Output the (x, y) coordinate of the center of the cell containing the given text.  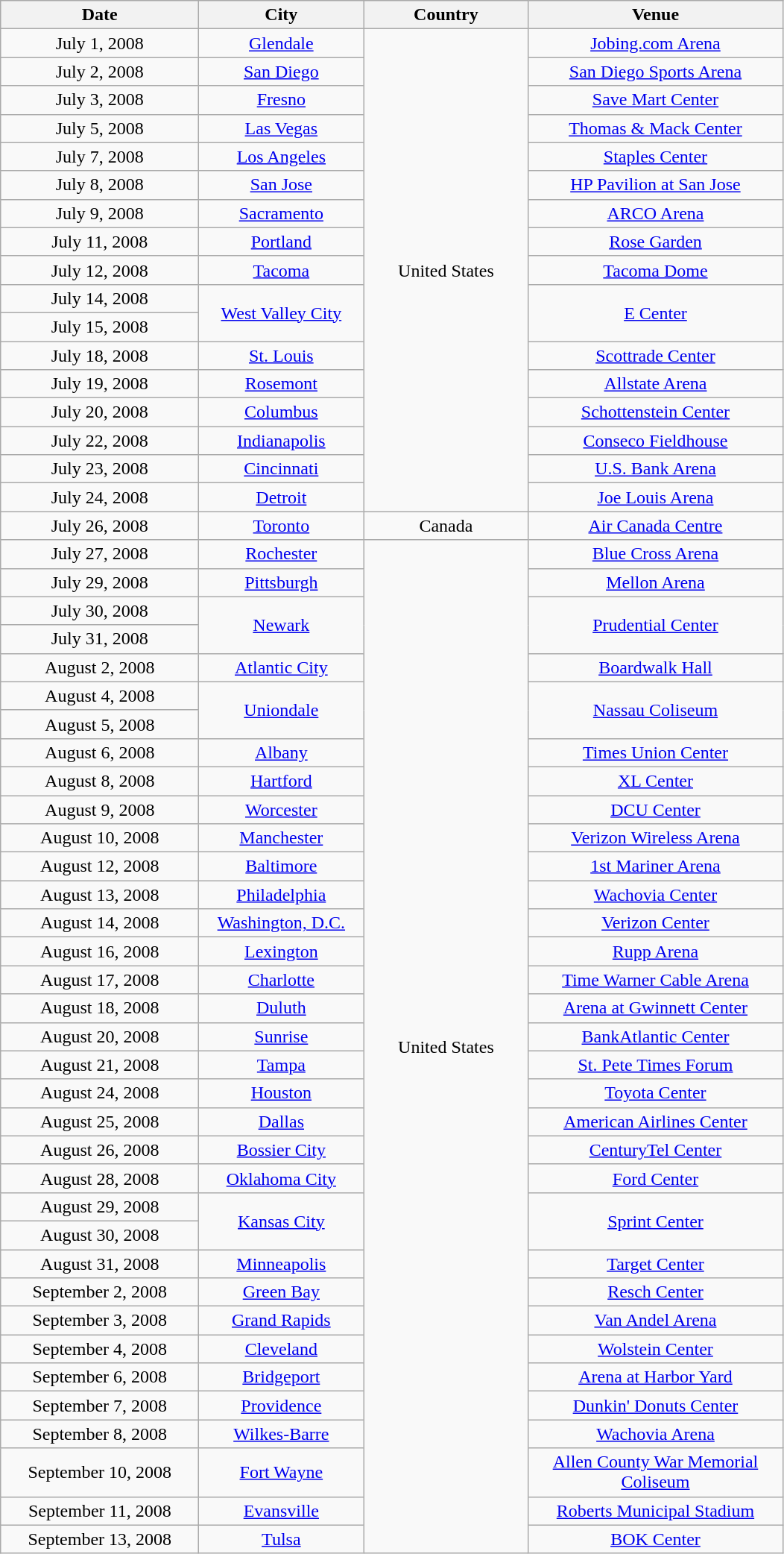
San Diego (282, 72)
July 18, 2008 (100, 356)
Toronto (282, 526)
Times Union Center (656, 752)
August 31, 2008 (100, 1264)
July 31, 2008 (100, 639)
July 12, 2008 (100, 270)
September 10, 2008 (100, 1472)
August 30, 2008 (100, 1235)
Schottenstein Center (656, 412)
September 3, 2008 (100, 1321)
August 14, 2008 (100, 923)
American Airlines Center (656, 1122)
July 15, 2008 (100, 327)
August 5, 2008 (100, 724)
August 28, 2008 (100, 1178)
July 7, 2008 (100, 157)
Los Angeles (282, 157)
Boardwalk Hall (656, 667)
Dunkin' Donuts Center (656, 1406)
Jobing.com Arena (656, 43)
BankAtlantic Center (656, 1036)
Minneapolis (282, 1264)
August 16, 2008 (100, 951)
Newark (282, 625)
Bridgeport (282, 1377)
Philadelphia (282, 895)
August 21, 2008 (100, 1065)
Worcester (282, 809)
Evansville (282, 1511)
July 20, 2008 (100, 412)
August 25, 2008 (100, 1122)
August 24, 2008 (100, 1093)
August 17, 2008 (100, 980)
Oklahoma City (282, 1178)
Tulsa (282, 1539)
August 29, 2008 (100, 1207)
Van Andel Arena (656, 1321)
August 12, 2008 (100, 866)
Time Warner Cable Arena (656, 980)
City (282, 15)
September 2, 2008 (100, 1292)
Baltimore (282, 866)
July 29, 2008 (100, 582)
Las Vegas (282, 128)
August 26, 2008 (100, 1150)
Country (446, 15)
Bossier City (282, 1150)
August 10, 2008 (100, 838)
1st Mariner Arena (656, 866)
Kansas City (282, 1221)
Washington, D.C. (282, 923)
Fort Wayne (282, 1472)
Wachovia Center (656, 895)
BOK Center (656, 1539)
September 8, 2008 (100, 1434)
Resch Center (656, 1292)
Verizon Center (656, 923)
Atlantic City (282, 667)
August 8, 2008 (100, 781)
Arena at Gwinnett Center (656, 1008)
July 22, 2008 (100, 441)
September 13, 2008 (100, 1539)
Verizon Wireless Arena (656, 838)
July 14, 2008 (100, 298)
Tampa (282, 1065)
West Valley City (282, 312)
Uniondale (282, 710)
Green Bay (282, 1292)
Cincinnati (282, 469)
August 13, 2008 (100, 895)
Scottrade Center (656, 356)
Wachovia Arena (656, 1434)
St. Louis (282, 356)
Blue Cross Arena (656, 554)
Canada (446, 526)
July 8, 2008 (100, 185)
Prudential Center (656, 625)
Toyota Center (656, 1093)
September 7, 2008 (100, 1406)
Sacramento (282, 213)
ARCO Arena (656, 213)
DCU Center (656, 809)
July 30, 2008 (100, 611)
Tacoma (282, 270)
August 2, 2008 (100, 667)
Joe Louis Arena (656, 497)
September 11, 2008 (100, 1511)
July 5, 2008 (100, 128)
Manchester (282, 838)
Hartford (282, 781)
HP Pavilion at San Jose (656, 185)
Rose Garden (656, 242)
Pittsburgh (282, 582)
Columbus (282, 412)
July 1, 2008 (100, 43)
Nassau Coliseum (656, 710)
July 19, 2008 (100, 384)
July 9, 2008 (100, 213)
August 18, 2008 (100, 1008)
Cleveland (282, 1349)
Fresno (282, 100)
August 20, 2008 (100, 1036)
Houston (282, 1093)
August 9, 2008 (100, 809)
Wolstein Center (656, 1349)
Albany (282, 752)
Duluth (282, 1008)
E Center (656, 312)
Rosemont (282, 384)
Portland (282, 242)
XL Center (656, 781)
Allen County War Memorial Coliseum (656, 1472)
Save Mart Center (656, 100)
Arena at Harbor Yard (656, 1377)
Rochester (282, 554)
Ford Center (656, 1178)
Air Canada Centre (656, 526)
Sunrise (282, 1036)
CenturyTel Center (656, 1150)
July 27, 2008 (100, 554)
July 11, 2008 (100, 242)
August 6, 2008 (100, 752)
Rupp Arena (656, 951)
Charlotte (282, 980)
September 6, 2008 (100, 1377)
Indianapolis (282, 441)
Date (100, 15)
Thomas & Mack Center (656, 128)
San Diego Sports Arena (656, 72)
July 26, 2008 (100, 526)
Glendale (282, 43)
Conseco Fieldhouse (656, 441)
Detroit (282, 497)
Venue (656, 15)
Providence (282, 1406)
Allstate Arena (656, 384)
St. Pete Times Forum (656, 1065)
Sprint Center (656, 1221)
July 23, 2008 (100, 469)
Mellon Arena (656, 582)
San Jose (282, 185)
September 4, 2008 (100, 1349)
Dallas (282, 1122)
Tacoma Dome (656, 270)
July 2, 2008 (100, 72)
U.S. Bank Arena (656, 469)
Lexington (282, 951)
Grand Rapids (282, 1321)
Staples Center (656, 157)
July 3, 2008 (100, 100)
August 4, 2008 (100, 696)
Roberts Municipal Stadium (656, 1511)
July 24, 2008 (100, 497)
Wilkes-Barre (282, 1434)
Target Center (656, 1264)
